Return the (X, Y) coordinate for the center point of the cell that contains the specified text.  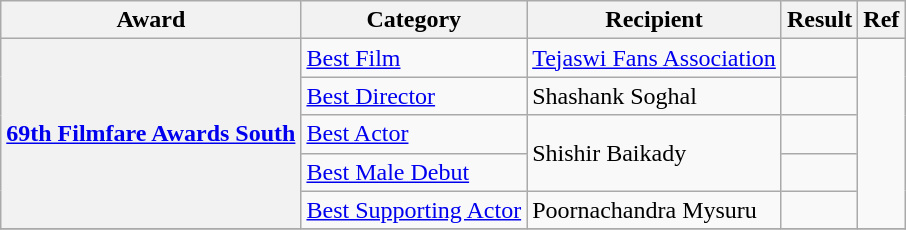
69th Filmfare Awards South (151, 134)
Best Male Debut (414, 172)
Recipient (654, 20)
Best Director (414, 96)
Ref (882, 20)
Shashank Soghal (654, 96)
Poornachandra Mysuru (654, 210)
Category (414, 20)
Result (819, 20)
Award (151, 20)
Shishir Baikady (654, 153)
Best Supporting Actor (414, 210)
Tejaswi Fans Association (654, 58)
Best Actor (414, 134)
Best Film (414, 58)
